Return the [X, Y] coordinate for the center point of the cell that contains the specified text.  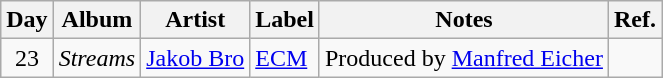
Day [27, 20]
Produced by Manfred Eicher [464, 58]
Album [97, 20]
Jakob Bro [196, 58]
Ref. [634, 20]
Streams [97, 58]
Artist [196, 20]
Notes [464, 20]
23 [27, 58]
ECM [285, 58]
Label [285, 20]
